Return the (X, Y) coordinate for the center point of the cell that contains the specified text.  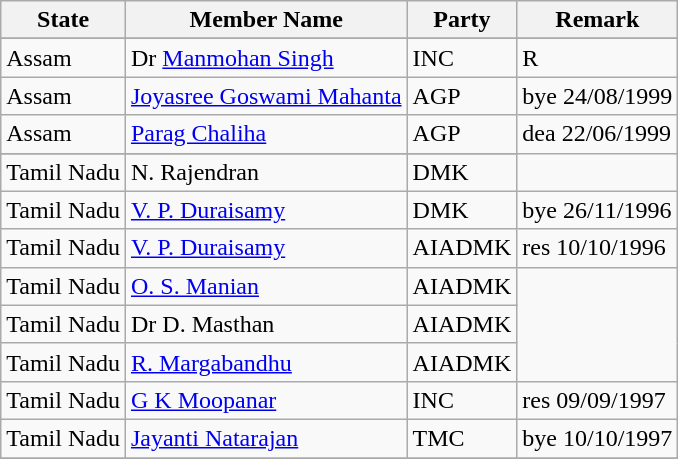
res 09/09/1997 (598, 400)
R. Margabandhu (266, 362)
O. S. Manian (266, 286)
Party (462, 20)
R (598, 58)
Member Name (266, 20)
Parag Chaliha (266, 134)
Jayanti Natarajan (266, 438)
dea 22/06/1999 (598, 134)
bye 10/10/1997 (598, 438)
bye 26/11/1996 (598, 210)
Joyasree Goswami Mahanta (266, 96)
N. Rajendran (266, 172)
res 10/10/1996 (598, 248)
G K Moopanar (266, 400)
Dr Manmohan Singh (266, 58)
bye 24/08/1999 (598, 96)
TMC (462, 438)
Remark (598, 20)
State (64, 20)
Dr D. Masthan (266, 324)
